Return [X, Y] of the center of cell containing provided text 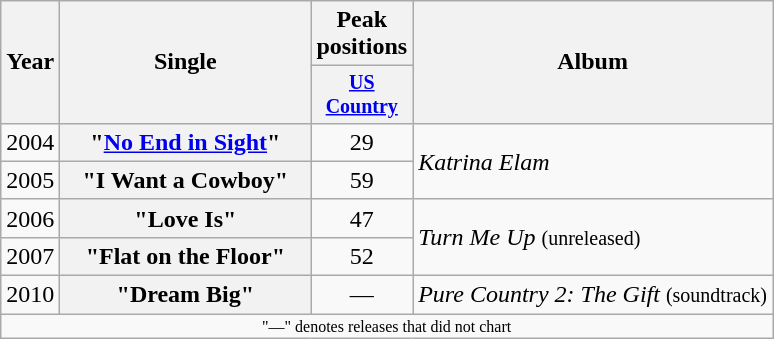
Year [30, 62]
59 [362, 180]
Katrina Elam [593, 161]
"—" denotes releases that did not chart [387, 326]
29 [362, 142]
2005 [30, 180]
52 [362, 256]
"Flat on the Floor" [186, 256]
2007 [30, 256]
Album [593, 62]
Single [186, 62]
Peak positions [362, 34]
2004 [30, 142]
"Dream Big" [186, 295]
2010 [30, 295]
2006 [30, 218]
"Love Is" [186, 218]
"I Want a Cowboy" [186, 180]
Pure Country 2: The Gift (soundtrack) [593, 295]
Turn Me Up (unreleased) [593, 237]
— [362, 295]
47 [362, 218]
US Country [362, 94]
"No End in Sight" [186, 142]
